Find where the given text appears and provide that cell's center as [X, Y] coordinate. 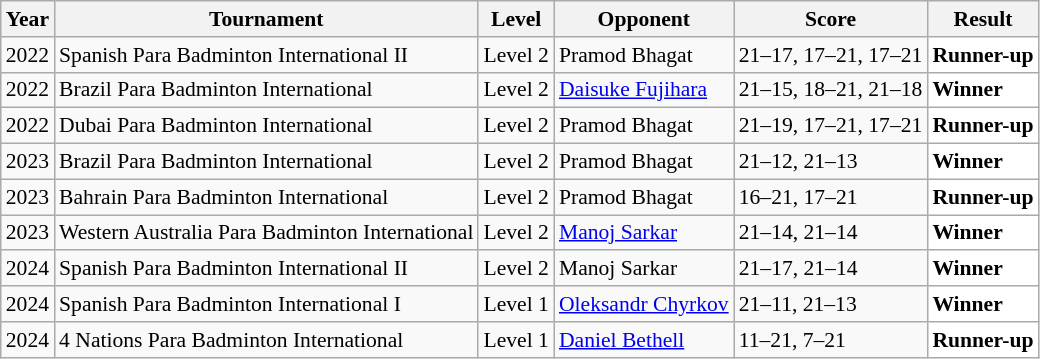
Dubai Para Badminton International [266, 126]
Year [28, 19]
Level [516, 19]
Western Australia Para Badminton International [266, 233]
Spanish Para Badminton International I [266, 304]
Oleksandr Chyrkov [644, 304]
11–21, 7–21 [831, 340]
21–17, 17–21, 17–21 [831, 55]
Tournament [266, 19]
21–14, 21–14 [831, 233]
21–15, 18–21, 21–18 [831, 90]
21–11, 21–13 [831, 304]
21–19, 17–21, 17–21 [831, 126]
Bahrain Para Badminton International [266, 197]
Score [831, 19]
16–21, 17–21 [831, 197]
Daniel Bethell [644, 340]
21–12, 21–13 [831, 162]
21–17, 21–14 [831, 269]
Result [982, 19]
4 Nations Para Badminton International [266, 340]
Daisuke Fujihara [644, 90]
Opponent [644, 19]
